Detect which cell encompasses the target text, then output its (X, Y) center coordinate. 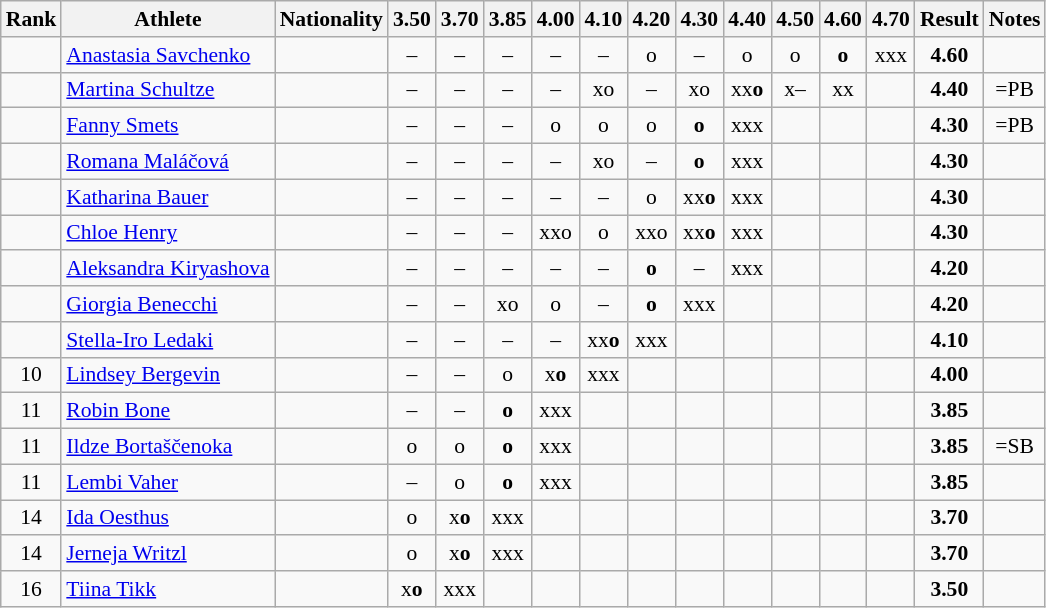
Ida Oesthus (168, 518)
Athlete (168, 19)
Anastasia Savchenko (168, 55)
10 (32, 375)
x– (795, 90)
4.50 (795, 19)
Katharina Bauer (168, 197)
Chloe Henry (168, 233)
xx (843, 90)
Stella-Iro Ledaki (168, 340)
Martina Schultze (168, 90)
Fanny Smets (168, 126)
Result (950, 19)
Rank (32, 19)
Romana Maláčová (168, 162)
Robin Bone (168, 411)
Notes (1015, 19)
=SB (1015, 447)
Tiina Tikk (168, 589)
Nationality (332, 19)
Ildze Bortaščenoka (168, 447)
4.70 (891, 19)
Lembi Vaher (168, 482)
Giorgia Benecchi (168, 304)
16 (32, 589)
Aleksandra Kiryashova (168, 269)
Jerneja Writzl (168, 554)
Lindsey Bergevin (168, 375)
